From the cell containing the given text, extract its center point as (x, y) coordinate. 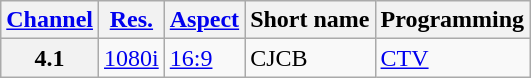
Aspect (204, 20)
1080i (132, 58)
4.1 (50, 58)
Short name (310, 20)
Channel (50, 20)
16:9 (204, 58)
CTV (452, 58)
Res. (132, 20)
Programming (452, 20)
CJCB (310, 58)
